Provide the (X, Y) coordinate of the cell's center where the given text is located.  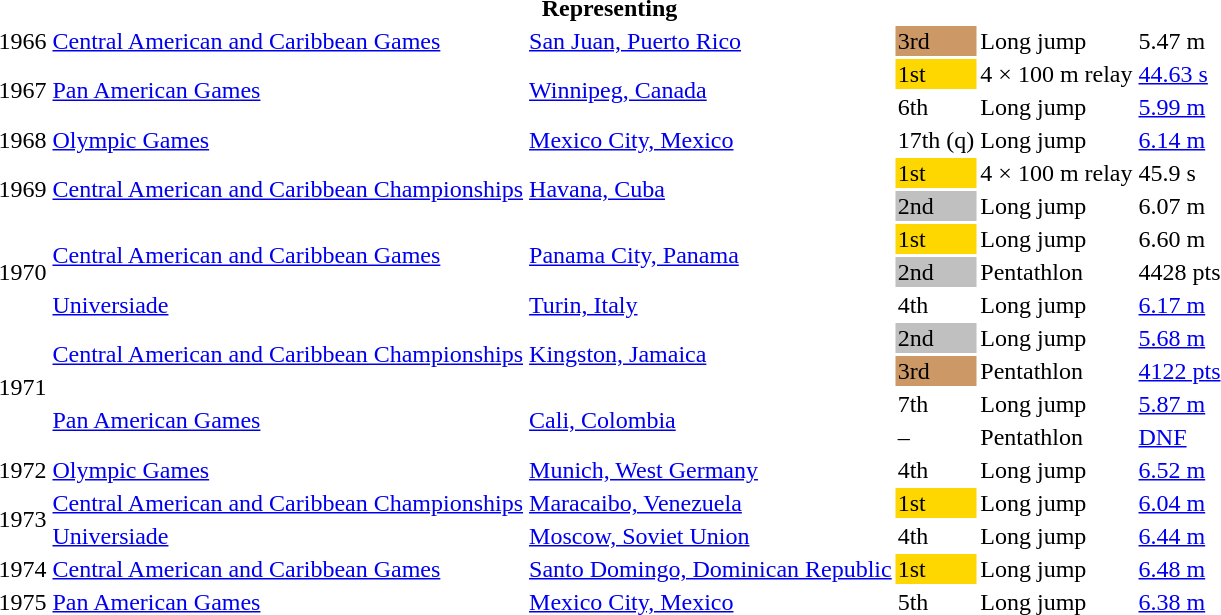
7th (936, 404)
6th (936, 107)
Moscow, Soviet Union (711, 536)
Kingston, Jamaica (711, 354)
Cali, Colombia (711, 420)
Havana, Cuba (711, 190)
– (936, 437)
17th (q) (936, 140)
Mexico City, Mexico (711, 140)
Maracaibo, Venezuela (711, 503)
Panama City, Panama (711, 256)
Santo Domingo, Dominican Republic (711, 569)
Turin, Italy (711, 305)
Munich, West Germany (711, 470)
San Juan, Puerto Rico (711, 41)
Winnipeg, Canada (711, 90)
